Return the [x, y] coordinate for the center point of the cell that contains the specified text.  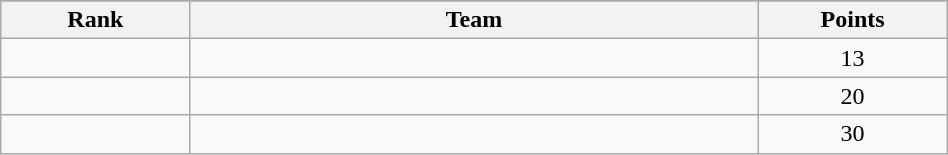
Rank [96, 20]
30 [852, 134]
Team [474, 20]
13 [852, 58]
20 [852, 96]
Points [852, 20]
